Capture the cell that displays the provided text and extract its [X, Y] central coordinate. 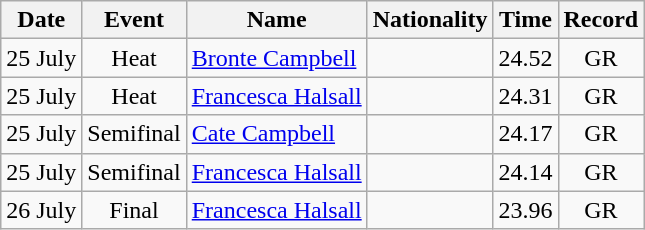
Name [276, 20]
Date [42, 20]
Nationality [430, 20]
24.31 [526, 96]
24.17 [526, 134]
Event [134, 20]
23.96 [526, 210]
Final [134, 210]
Bronte Campbell [276, 58]
26 July [42, 210]
Record [601, 20]
Time [526, 20]
24.52 [526, 58]
24.14 [526, 172]
Cate Campbell [276, 134]
